Return the [X, Y] coordinate for the center point of the cell that contains the specified text.  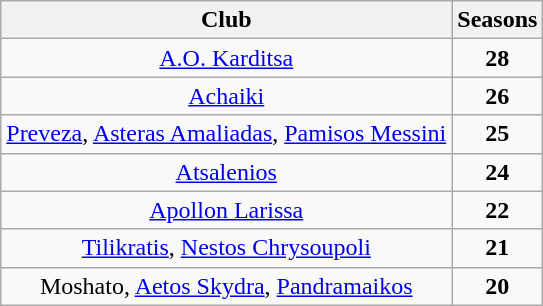
Moshato, Aetos Skydra, Pandramaikos [226, 286]
28 [498, 58]
21 [498, 248]
Seasons [498, 20]
22 [498, 210]
Achaiki [226, 96]
Apollon Larissa [226, 210]
26 [498, 96]
A.O. Karditsa [226, 58]
20 [498, 286]
Preveza, Asteras Amaliadas, Pamisos Messini [226, 134]
Atsalenios [226, 172]
Club [226, 20]
25 [498, 134]
24 [498, 172]
Tilikratis, Nestos Chrysoupoli [226, 248]
